Search for the cell housing the specified text and yield its [x, y] center coordinate. 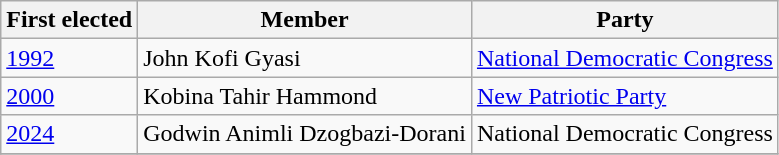
2000 [70, 96]
Member [305, 20]
1992 [70, 58]
2024 [70, 134]
First elected [70, 20]
Kobina Tahir Hammond [305, 96]
Godwin Animli Dzogbazi-Dorani [305, 134]
New Patriotic Party [624, 96]
John Kofi Gyasi [305, 58]
Party [624, 20]
